Find where the given text appears and provide that cell's center as [X, Y] coordinate. 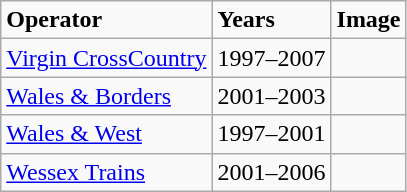
2001–2006 [272, 172]
Virgin CrossCountry [106, 58]
Years [272, 20]
Image [368, 20]
1997–2007 [272, 58]
1997–2001 [272, 134]
2001–2003 [272, 96]
Wessex Trains [106, 172]
Wales & Borders [106, 96]
Wales & West [106, 134]
Operator [106, 20]
